Find where the given text appears and provide that cell's center as [x, y] coordinate. 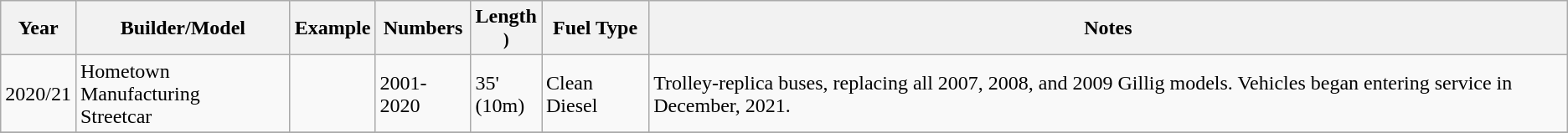
Year [39, 28]
Builder/Model [183, 28]
Fuel Type [595, 28]
Clean Diesel [595, 94]
Notes [1109, 28]
Trolley-replica buses, replacing all 2007, 2008, and 2009 Gillig models. Vehicles began entering service in December, 2021. [1109, 94]
2020/21 [39, 94]
Length) [506, 28]
Numbers [423, 28]
35'(10m) [506, 94]
2001-2020 [423, 94]
Example [333, 28]
Hometown ManufacturingStreetcar [183, 94]
